Provide the (X, Y) coordinate of the cell's center where the given text is located.  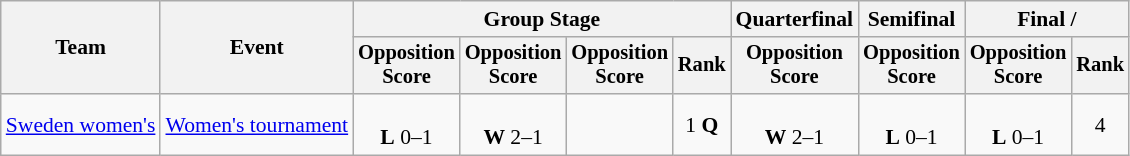
Quarterfinal (795, 19)
Sweden women's (81, 124)
Event (256, 48)
Team (81, 48)
4 (1100, 124)
Final / (1047, 19)
Group Stage (542, 19)
1 Q (702, 124)
Women's tournament (256, 124)
Semifinal (912, 19)
